Pinpoint the cell where the given text exists, returning its [x, y] midpoint coordinate. 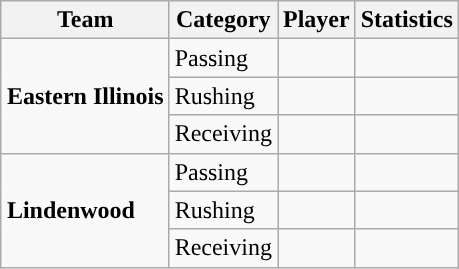
Team [85, 20]
Eastern Illinois [85, 96]
Category [223, 20]
Player [317, 20]
Lindenwood [85, 210]
Statistics [406, 20]
